Return [x, y] of the center of cell containing provided text 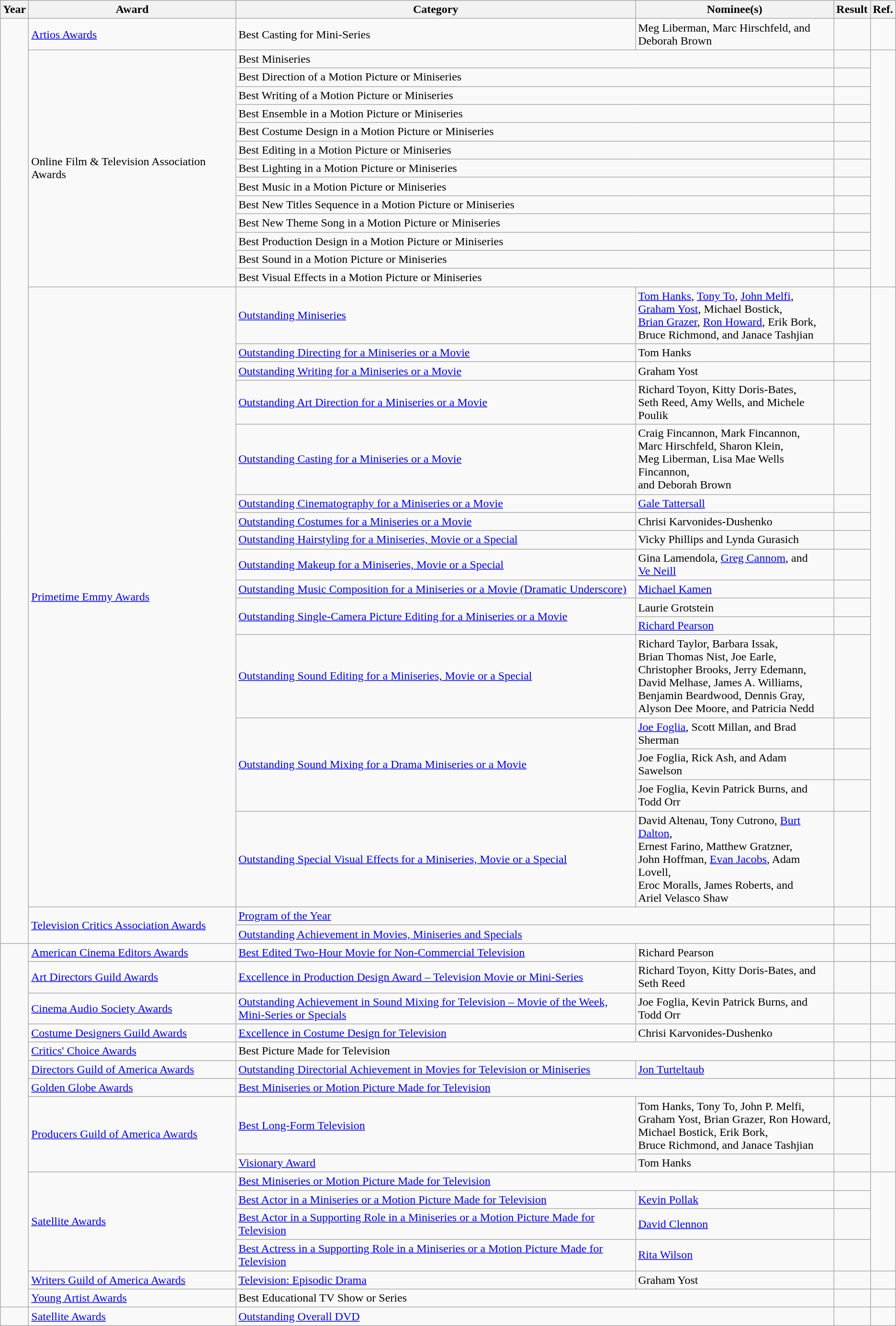
Outstanding Overall DVD [535, 1316]
Excellence in Production Design Award – Television Movie or Mini-Series [436, 977]
Television Critics Association Awards [132, 925]
Result [852, 10]
Television: Episodic Drama [436, 1280]
Richard Toyon, Kitty Doris-Bates, Seth Reed, Amy Wells, and Michele Poulik [735, 402]
Best Writing of a Motion Picture or Miniseries [535, 95]
Outstanding Sound Editing for a Miniseries, Movie or a Special [436, 676]
Laurie Grotstein [735, 607]
Joe Foglia, Scott Millan, and Brad Sherman [735, 733]
Directors Guild of America Awards [132, 1069]
Vicky Phillips and Lynda Gurasich [735, 540]
Best Production Design in a Motion Picture or Miniseries [535, 241]
Ref. [883, 10]
Best Educational TV Show or Series [535, 1298]
Program of the Year [535, 916]
Tom Hanks, Tony To, John Melfi, Graham Yost, Michael Bostick, Brian Grazer, Ron Howard, Erik Bork, Bruce Richmond, and Janace Tashjian [735, 315]
Year [14, 10]
Outstanding Directorial Achievement in Movies for Television or Miniseries [436, 1069]
Best Editing in a Motion Picture or Miniseries [535, 150]
Writers Guild of America Awards [132, 1280]
Best Miniseries [535, 59]
David Clennon [735, 1224]
Outstanding Sound Mixing for a Drama Miniseries or a Movie [436, 764]
Craig Fincannon, Mark Fincannon, Marc Hirschfeld, Sharon Klein, Meg Liberman, Lisa Mae Wells Fincannon, and Deborah Brown [735, 459]
Rita Wilson [735, 1256]
Golden Globe Awards [132, 1088]
Best New Theme Song in a Motion Picture or Miniseries [535, 223]
Outstanding Single-Camera Picture Editing for a Miniseries or a Movie [436, 616]
Outstanding Hairstyling for a Miniseries, Movie or a Special [436, 540]
Joe Foglia, Rick Ash, and Adam Sawelson [735, 764]
Outstanding Cinematography for a Miniseries or a Movie [436, 503]
Best Casting for Mini-Series [436, 34]
Gale Tattersall [735, 503]
Michael Kamen [735, 589]
Best Actor in a Supporting Role in a Miniseries or a Motion Picture Made for Television [436, 1224]
Kevin Pollak [735, 1200]
Outstanding Miniseries [436, 315]
Outstanding Achievement in Movies, Miniseries and Specials [535, 934]
Gina Lamendola, Greg Cannom, and Ve Neill [735, 564]
Critics' Choice Awards [132, 1051]
Costume Designers Guild Awards [132, 1033]
Best Ensemble in a Motion Picture or Miniseries [535, 113]
Outstanding Makeup for a Miniseries, Movie or a Special [436, 564]
Artios Awards [132, 34]
Young Artist Awards [132, 1298]
Excellence in Costume Design for Television [436, 1033]
Outstanding Directing for a Miniseries or a Movie [436, 353]
Outstanding Casting for a Miniseries or a Movie [436, 459]
Cinema Audio Society Awards [132, 1009]
Best Actor in a Miniseries or a Motion Picture Made for Television [436, 1200]
Outstanding Art Direction for a Miniseries or a Movie [436, 402]
American Cinema Editors Awards [132, 952]
Art Directors Guild Awards [132, 977]
Nominee(s) [735, 10]
Best Costume Design in a Motion Picture or Miniseries [535, 132]
Outstanding Special Visual Effects for a Miniseries, Movie or a Special [436, 859]
Richard Toyon, Kitty Doris-Bates, and Seth Reed [735, 977]
Award [132, 10]
Best Direction of a Motion Picture or Miniseries [535, 77]
Outstanding Music Composition for a Miniseries or a Movie (Dramatic Underscore) [436, 589]
Category [436, 10]
Outstanding Writing for a Miniseries or a Movie [436, 371]
Producers Guild of America Awards [132, 1134]
Jon Turteltaub [735, 1069]
Tom Hanks, Tony To, John P. Melfi, Graham Yost, Brian Grazer, Ron Howard, Michael Bostick, Erik Bork, Bruce Richmond, and Janace Tashjian [735, 1125]
Meg Liberman, Marc Hirschfeld, and Deborah Brown [735, 34]
Best Edited Two-Hour Movie for Non-Commercial Television [436, 952]
Best Music in a Motion Picture or Miniseries [535, 186]
Outstanding Costumes for a Miniseries or a Movie [436, 521]
Best Picture Made for Television [535, 1051]
Outstanding Achievement in Sound Mixing for Television – Movie of the Week, Mini-Series or Specials [436, 1009]
Best Long-Form Television [436, 1125]
Best Actress in a Supporting Role in a Miniseries or a Motion Picture Made for Television [436, 1256]
Best New Titles Sequence in a Motion Picture or Miniseries [535, 204]
Best Visual Effects in a Motion Picture or Miniseries [535, 278]
Primetime Emmy Awards [132, 597]
Online Film & Television Association Awards [132, 169]
Visionary Award [436, 1163]
Best Sound in a Motion Picture or Miniseries [535, 260]
Best Lighting in a Motion Picture or Miniseries [535, 168]
